Identify which cell holds the provided text, then report its (x, y) central coordinate. 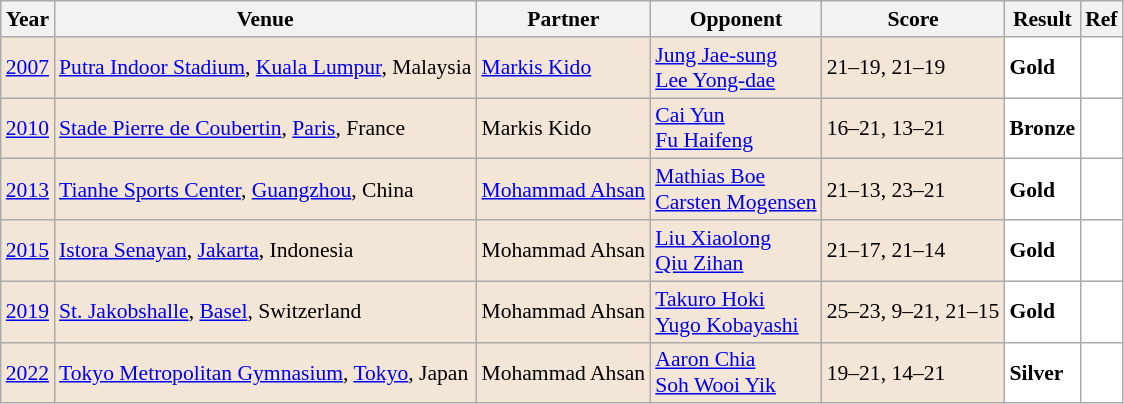
Stade Pierre de Coubertin, Paris, France (265, 128)
Tianhe Sports Center, Guangzhou, China (265, 190)
St. Jakobshalle, Basel, Switzerland (265, 312)
Putra Indoor Stadium, Kuala Lumpur, Malaysia (265, 68)
Mathias Boe Carsten Mogensen (736, 190)
Liu Xiaolong Qiu Zihan (736, 250)
19–21, 14–21 (914, 372)
2022 (28, 372)
Jung Jae-sung Lee Yong-dae (736, 68)
Istora Senayan, Jakarta, Indonesia (265, 250)
25–23, 9–21, 21–15 (914, 312)
Cai Yun Fu Haifeng (736, 128)
Result (1042, 19)
21–19, 21–19 (914, 68)
Venue (265, 19)
Opponent (736, 19)
Score (914, 19)
21–17, 21–14 (914, 250)
2019 (28, 312)
2015 (28, 250)
Takuro Hoki Yugo Kobayashi (736, 312)
16–21, 13–21 (914, 128)
Aaron Chia Soh Wooi Yik (736, 372)
Partner (563, 19)
Bronze (1042, 128)
Tokyo Metropolitan Gymnasium, Tokyo, Japan (265, 372)
Ref (1101, 19)
2013 (28, 190)
21–13, 23–21 (914, 190)
2007 (28, 68)
Year (28, 19)
2010 (28, 128)
Silver (1042, 372)
